For the text-containing cell, return its midpoint in (X, Y) coordinate format. 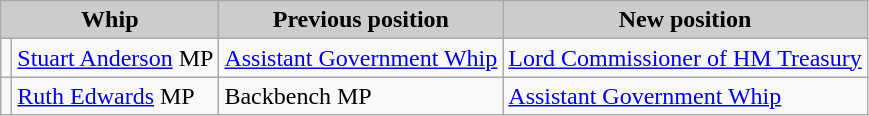
Previous position (361, 20)
Whip (110, 20)
Backbench MP (361, 96)
Lord Commissioner of HM Treasury (685, 58)
Ruth Edwards MP (116, 96)
New position (685, 20)
Stuart Anderson MP (116, 58)
